Identify which cell holds the provided text, then report its [X, Y] central coordinate. 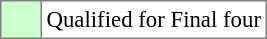
Qualified for Final four [154, 20]
